Find where the given text appears and provide that cell's center as [X, Y] coordinate. 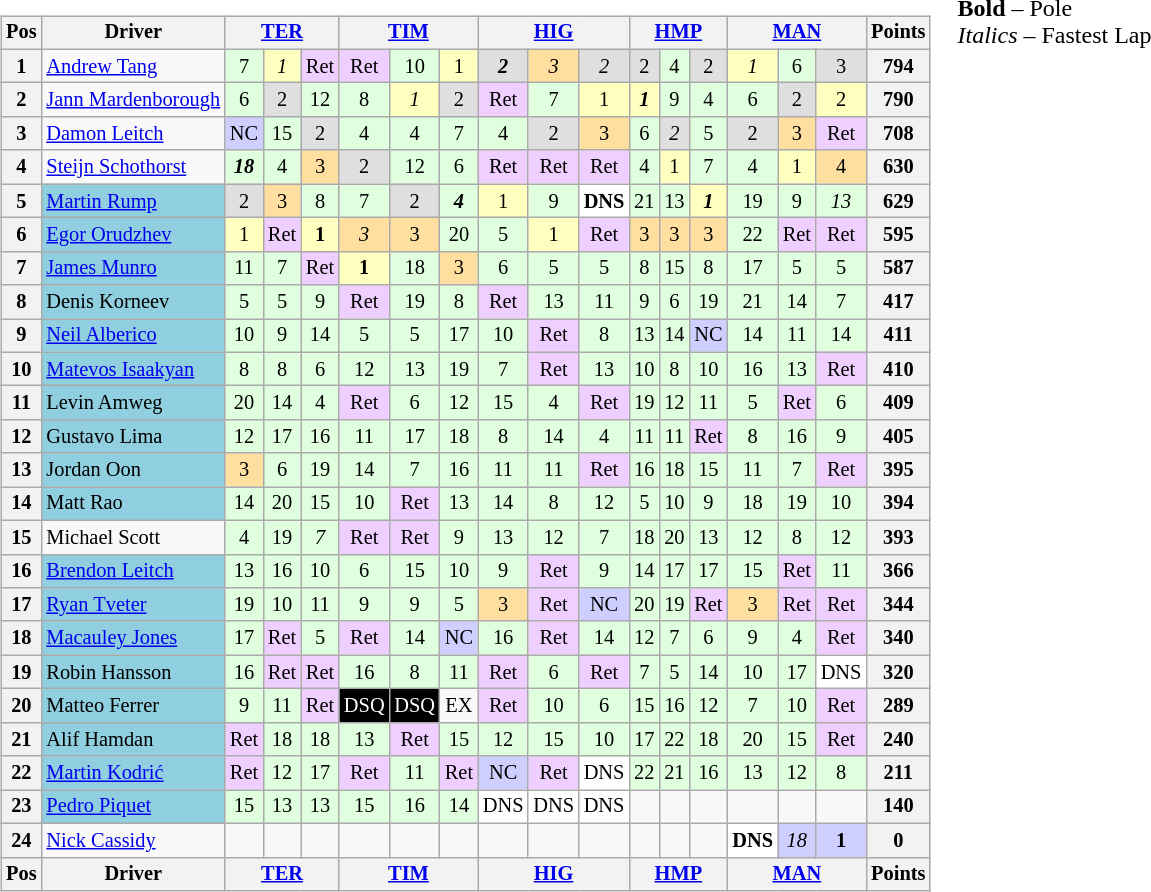
Macauley Jones [133, 638]
Matt Rao [133, 504]
630 [898, 167]
Neil Alberico [133, 336]
Matteo Ferrer [133, 706]
794 [898, 66]
23 [21, 807]
24 [21, 840]
EX [459, 706]
Brendon Leitch [133, 571]
Matevos Isaakyan [133, 369]
Nick Cassidy [133, 840]
Steijn Schothorst [133, 167]
211 [898, 773]
Robin Hansson [133, 672]
393 [898, 537]
405 [898, 437]
Pedro Piquet [133, 807]
320 [898, 672]
629 [898, 201]
410 [898, 369]
Jann Mardenborough [133, 100]
Denis Korneev [133, 302]
344 [898, 605]
411 [898, 336]
595 [898, 235]
Andrew Tang [133, 66]
Alif Hamdan [133, 739]
Martin Rump [133, 201]
Ryan Tveter [133, 605]
Egor Orudzhev [133, 235]
Damon Leitch [133, 134]
289 [898, 706]
0 [898, 840]
340 [898, 638]
587 [898, 268]
Martin Kodrić [133, 773]
James Munro [133, 268]
790 [898, 100]
394 [898, 504]
Jordan Oon [133, 470]
Levin Amweg [133, 403]
140 [898, 807]
409 [898, 403]
Gustavo Lima [133, 437]
Michael Scott [133, 537]
708 [898, 134]
417 [898, 302]
366 [898, 571]
395 [898, 470]
240 [898, 739]
